For the text-containing cell, return its midpoint in [X, Y] coordinate format. 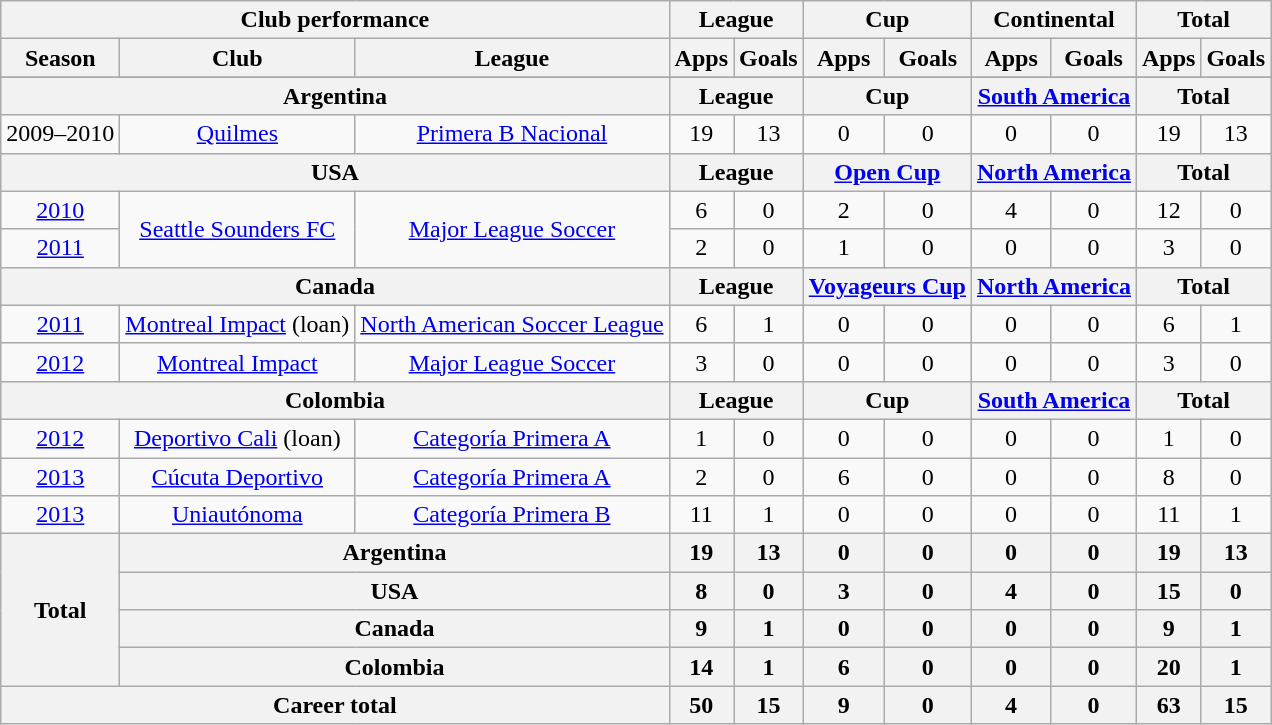
Seattle Sounders FC [238, 229]
Categoría Primera B [512, 515]
Club performance [335, 20]
Club [238, 58]
Primera B Nacional [512, 134]
Quilmes [238, 134]
Montreal Impact (loan) [238, 324]
Uniautónoma [238, 515]
Open Cup [887, 172]
Continental [1054, 20]
2010 [60, 210]
14 [701, 667]
Montreal Impact [238, 362]
63 [1168, 705]
Voyageurs Cup [887, 286]
Deportivo Cali (loan) [238, 438]
Season [60, 58]
12 [1168, 210]
2009–2010 [60, 134]
Career total [335, 705]
50 [701, 705]
Cúcuta Deportivo [238, 477]
20 [1168, 667]
North American Soccer League [512, 324]
